Detect which cell encompasses the target text, then output its (x, y) center coordinate. 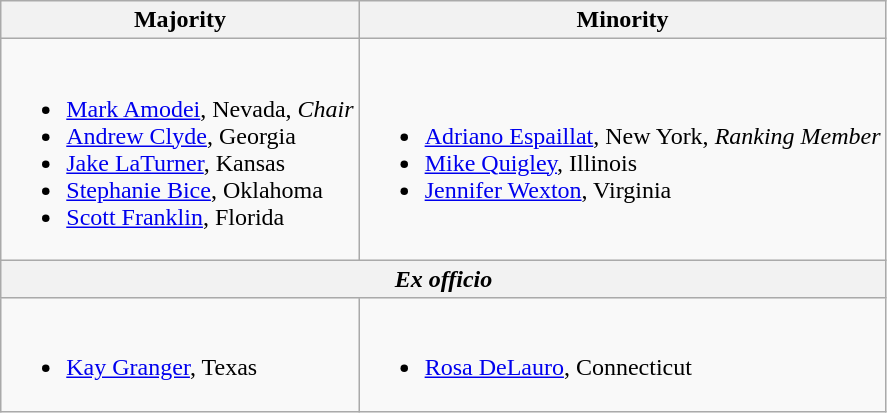
Kay Granger, Texas (180, 354)
Majority (180, 20)
Ex officio (444, 279)
Rosa DeLauro, Connecticut (622, 354)
Mark Amodei, Nevada, ChairAndrew Clyde, GeorgiaJake LaTurner, KansasStephanie Bice, OklahomaScott Franklin, Florida (180, 150)
Minority (622, 20)
Adriano Espaillat, New York, Ranking MemberMike Quigley, IllinoisJennifer Wexton, Virginia (622, 150)
